Identify which cell holds the provided text, then report its (X, Y) central coordinate. 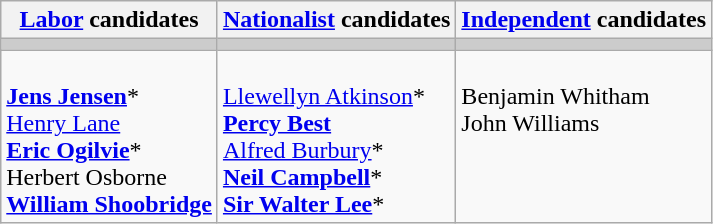
Independent candidates (584, 20)
Labor candidates (110, 20)
Llewellyn Atkinson* Percy Best Alfred Burbury* Neil Campbell* Sir Walter Lee* (336, 136)
Nationalist candidates (336, 20)
Benjamin Whitham John Williams (584, 136)
Jens Jensen* Henry Lane Eric Ogilvie* Herbert Osborne William Shoobridge (110, 136)
